Provide the (x, y) coordinate of the cell's center where the given text is located.  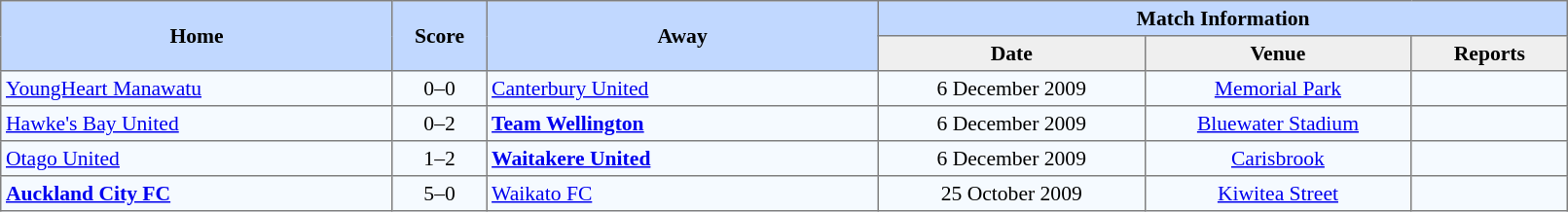
Home (197, 36)
Carisbrook (1278, 159)
Venue (1278, 53)
Kiwitea Street (1278, 194)
Waikato FC (683, 194)
1–2 (440, 159)
0–2 (440, 124)
Waitakere United (683, 159)
Hawke's Bay United (197, 124)
Otago United (197, 159)
YoungHeart Manawatu (197, 88)
Score (440, 36)
Bluewater Stadium (1278, 124)
Team Wellington (683, 124)
Auckland City FC (197, 194)
25 October 2009 (1011, 194)
Match Information (1222, 18)
Reports (1489, 53)
0–0 (440, 88)
Date (1011, 53)
Canterbury United (683, 88)
Memorial Park (1278, 88)
Away (683, 36)
5–0 (440, 194)
